Determine the [X, Y] coordinate at the center of the cell enclosing the given text.  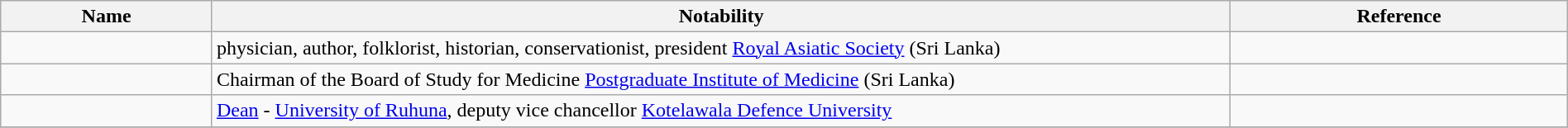
Reference [1399, 17]
physician, author, folklorist, historian, conservationist, president Royal Asiatic Society (Sri Lanka) [721, 48]
Notability [721, 17]
Name [107, 17]
Dean - University of Ruhuna, deputy vice chancellor Kotelawala Defence University [721, 111]
Chairman of the Board of Study for Medicine Postgraduate Institute of Medicine (Sri Lanka) [721, 79]
